Pinpoint the cell where the given text exists, returning its (X, Y) midpoint coordinate. 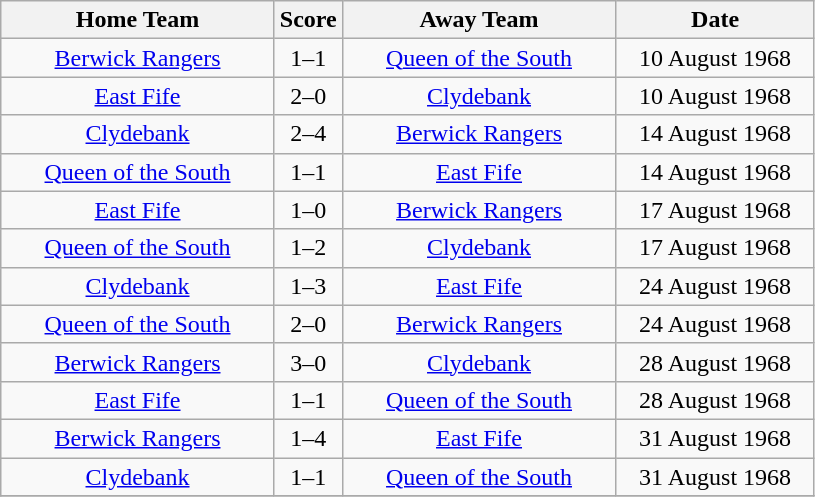
Home Team (138, 20)
1–3 (308, 286)
3–0 (308, 362)
2–4 (308, 134)
1–0 (308, 210)
Away Team (479, 20)
1–4 (308, 438)
Date (716, 20)
1–2 (308, 248)
Score (308, 20)
